For the text-containing cell, return its midpoint in (x, y) coordinate format. 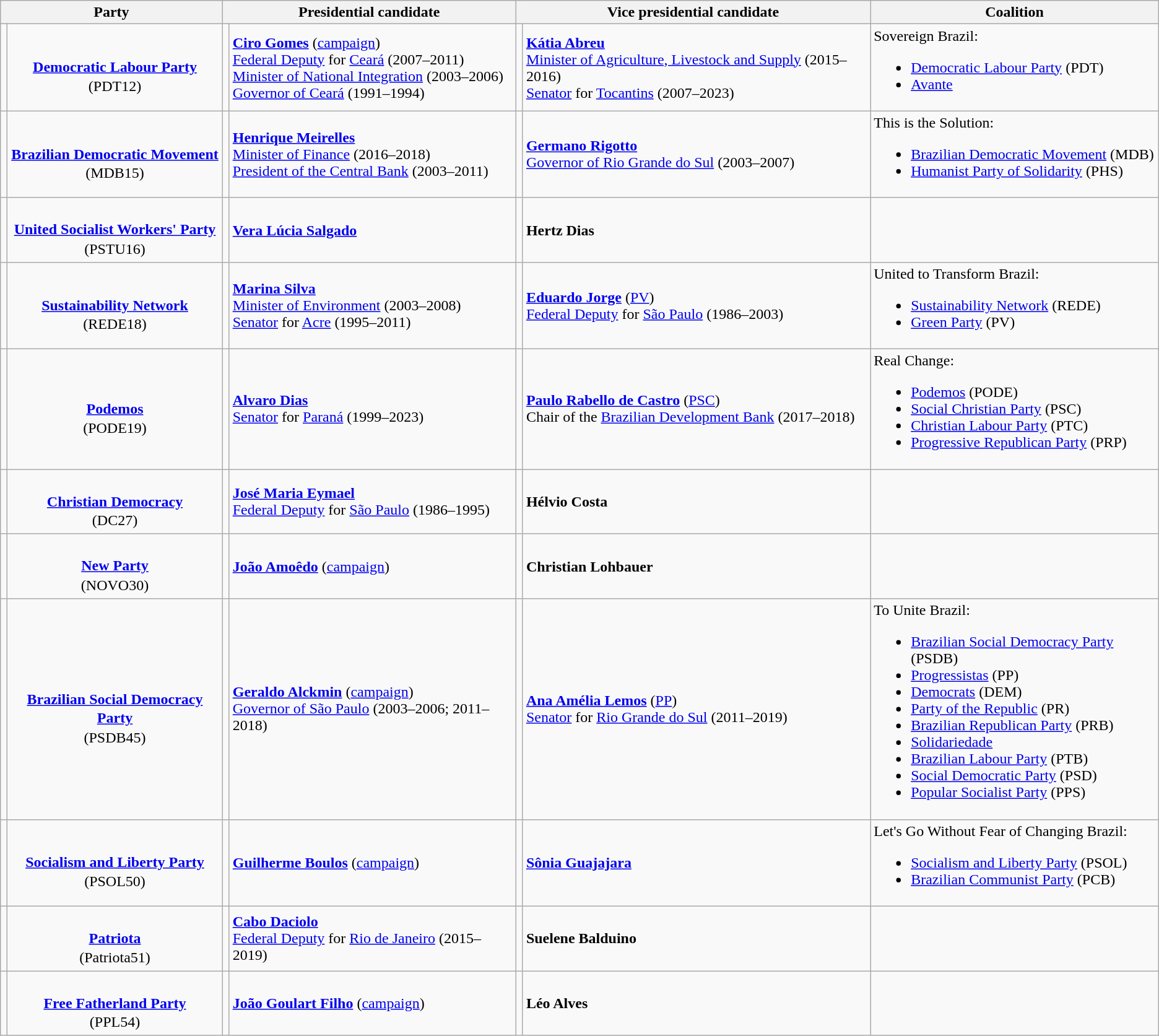
Podemos(PODE19) (115, 409)
Patriota(Patriota51) (115, 939)
Presidential candidate (369, 12)
Eduardo Jorge (PV)Federal Deputy for São Paulo (1986–2003) (696, 306)
Léo Alves (696, 1003)
Brazilian Democratic Movement(MDB15) (115, 154)
Sustainability Network(REDE18) (115, 306)
This is the Solution:Brazilian Democratic Movement (MDB)Humanist Party of Solidarity (PHS) (1015, 154)
Kátia AbreuMinister of Agriculture, Livestock and Supply (2015–2016)Senator for Tocantins (2007–2023) (696, 67)
José Maria EymaelFederal Deputy for São Paulo (1986–1995) (373, 502)
Marina SilvaMinister of Environment (2003–2008)Senator for Acre (1995–2011) (373, 306)
Geraldo Alckmin (campaign)Governor of São Paulo (2003–2006; 2011–2018) (373, 709)
Henrique MeirellesMinister of Finance (2016–2018)President of the Central Bank (2003–2011) (373, 154)
Hélvio Costa (696, 502)
Socialism and Liberty Party(PSOL50) (115, 863)
Brazilian Social Democracy Party(PSDB45) (115, 709)
Cabo DacioloFederal Deputy for Rio de Janeiro (2015–2019) (373, 939)
Vice presidential candidate (693, 12)
Paulo Rabello de Castro (PSC)Chair of the Brazilian Development Bank (2017–2018) (696, 409)
Hertz Dias (696, 230)
New Party(NOVO30) (115, 566)
João Goulart Filho (campaign) (373, 1003)
João Amoêdo (campaign) (373, 566)
Sovereign Brazil:Democratic Labour Party (PDT)Avante (1015, 67)
Alvaro DiasSenator for Paraná (1999–2023) (373, 409)
Real Change:Podemos (PODE)Social Christian Party (PSC)Christian Labour Party (PTC)Progressive Republican Party (PRP) (1015, 409)
Democratic Labour Party(PDT12) (115, 67)
Guilherme Boulos (campaign) (373, 863)
Christian Democracy(DC27) (115, 502)
Suelene Balduino (696, 939)
United Socialist Workers' Party(PSTU16) (115, 230)
Let's Go Without Fear of Changing Brazil:Socialism and Liberty Party (PSOL)Brazilian Communist Party (PCB) (1015, 863)
Ciro Gomes (campaign)Federal Deputy for Ceará (2007–2011)Minister of National Integration (2003–2006)Governor of Ceará (1991–1994) (373, 67)
Vera Lúcia Salgado (373, 230)
Ana Amélia Lemos (PP)Senator for Rio Grande do Sul (2011–2019) (696, 709)
Christian Lohbauer (696, 566)
United to Transform Brazil:Sustainability Network (REDE)Green Party (PV) (1015, 306)
Sônia Guajajara (696, 863)
Free Fatherland Party(PPL54) (115, 1003)
Germano RigottoGovernor of Rio Grande do Sul (2003–2007) (696, 154)
Party (111, 12)
Coalition (1015, 12)
